Detect which cell encompasses the target text, then output its [X, Y] center coordinate. 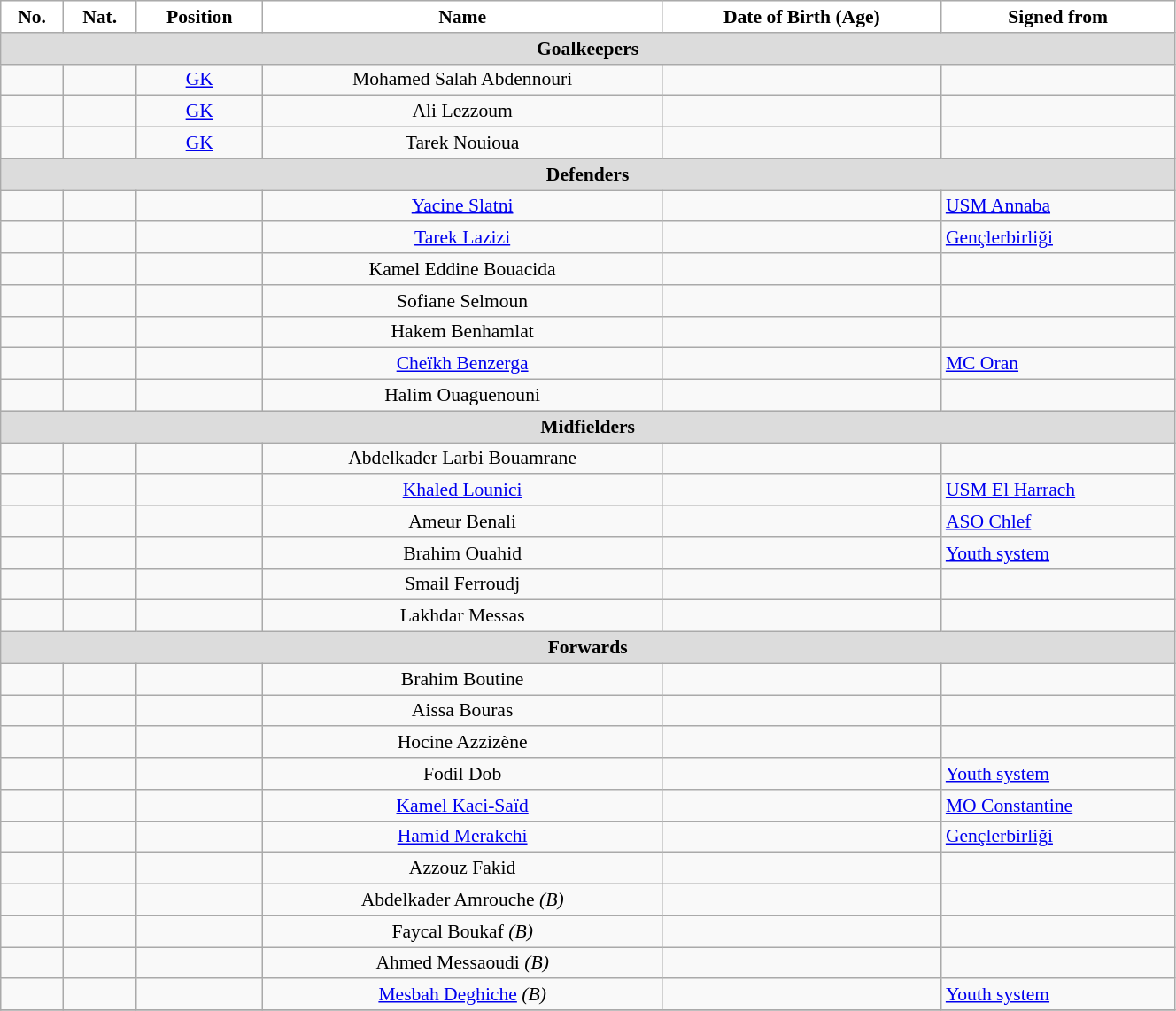
Ameur Benali [462, 521]
Khaled Lounici [462, 490]
Mohamed Salah Abdennouri [462, 80]
Ali Lezzoum [462, 112]
USM El Harrach [1058, 490]
No. [32, 17]
Position [199, 17]
Brahim Ouahid [462, 553]
Cheïkh Benzerga [462, 364]
Tarek Nouioua [462, 143]
MC Oran [1058, 364]
Kamel Kaci-Saïd [462, 806]
Fodil Dob [462, 774]
USM Annaba [1058, 206]
Forwards [588, 648]
Hamid Merakchi [462, 837]
Sofiane Selmoun [462, 301]
ASO Chlef [1058, 521]
Brahim Boutine [462, 679]
Hakem Benhamlat [462, 332]
Nat. [99, 17]
Aissa Bouras [462, 711]
Name [462, 17]
Goalkeepers [588, 49]
Defenders [588, 174]
Mesbah Deghiche (B) [462, 995]
Midfielders [588, 427]
Hocine Azzizène [462, 743]
Azzouz Fakid [462, 868]
Signed from [1058, 17]
Tarek Lazizi [462, 238]
Date of Birth (Age) [802, 17]
MO Constantine [1058, 806]
Abdelkader Amrouche (B) [462, 900]
Halim Ouaguenouni [462, 396]
Smail Ferroudj [462, 584]
Yacine Slatni [462, 206]
Faycal Boukaf (B) [462, 931]
Ahmed Messaoudi (B) [462, 963]
Lakhdar Messas [462, 616]
Kamel Eddine Bouacida [462, 269]
Abdelkader Larbi Bouamrane [462, 459]
